Provide the [x, y] coordinate of the cell's center where the given text is located.  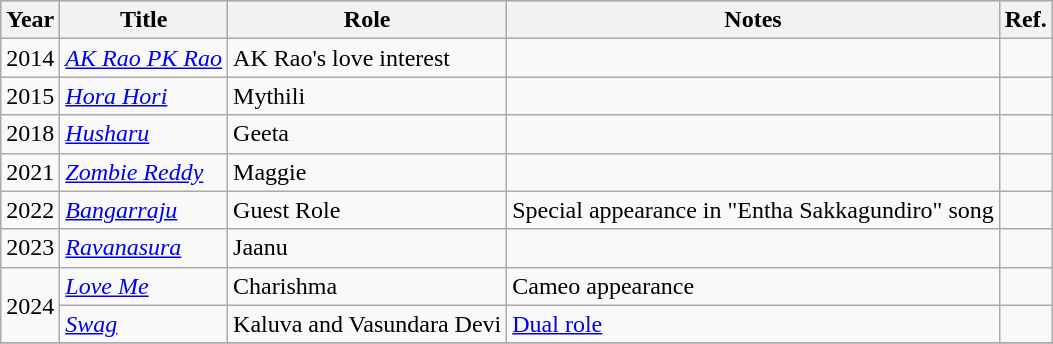
Love Me [144, 286]
Charishma [368, 286]
2014 [30, 58]
2022 [30, 210]
Swag [144, 324]
Hora Hori [144, 96]
Ref. [1026, 20]
Guest Role [368, 210]
Notes [754, 20]
Kaluva and Vasundara Devi [368, 324]
AK Rao PK Rao [144, 58]
Husharu [144, 134]
2018 [30, 134]
Title [144, 20]
Mythili [368, 96]
2021 [30, 172]
2024 [30, 305]
Jaanu [368, 248]
2015 [30, 96]
AK Rao's love interest [368, 58]
2023 [30, 248]
Maggie [368, 172]
Bangarraju [144, 210]
Special appearance in "Entha Sakkagundiro" song [754, 210]
Cameo appearance [754, 286]
Geeta [368, 134]
Year [30, 20]
Ravanasura [144, 248]
Zombie Reddy [144, 172]
Dual role [754, 324]
Role [368, 20]
